Output the (x, y) coordinate of the center of the cell containing the given text.  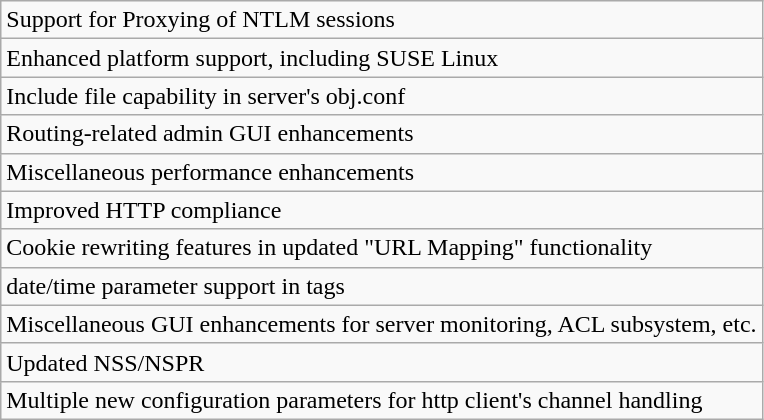
Include file capability in server's obj.conf (382, 96)
Support for Proxying of NTLM sessions (382, 20)
Improved HTTP compliance (382, 210)
Miscellaneous performance enhancements (382, 172)
Multiple new configuration parameters for http client's channel handling (382, 400)
Cookie rewriting features in updated "URL Mapping" functionality (382, 248)
Miscellaneous GUI enhancements for server monitoring, ACL subsystem, etc. (382, 324)
Routing-related admin GUI enhancements (382, 134)
Updated NSS/NSPR (382, 362)
date/time parameter support in tags (382, 286)
Enhanced platform support, including SUSE Linux (382, 58)
